Scan for the cell matching the given text and deliver its [x, y] coordinate at center. 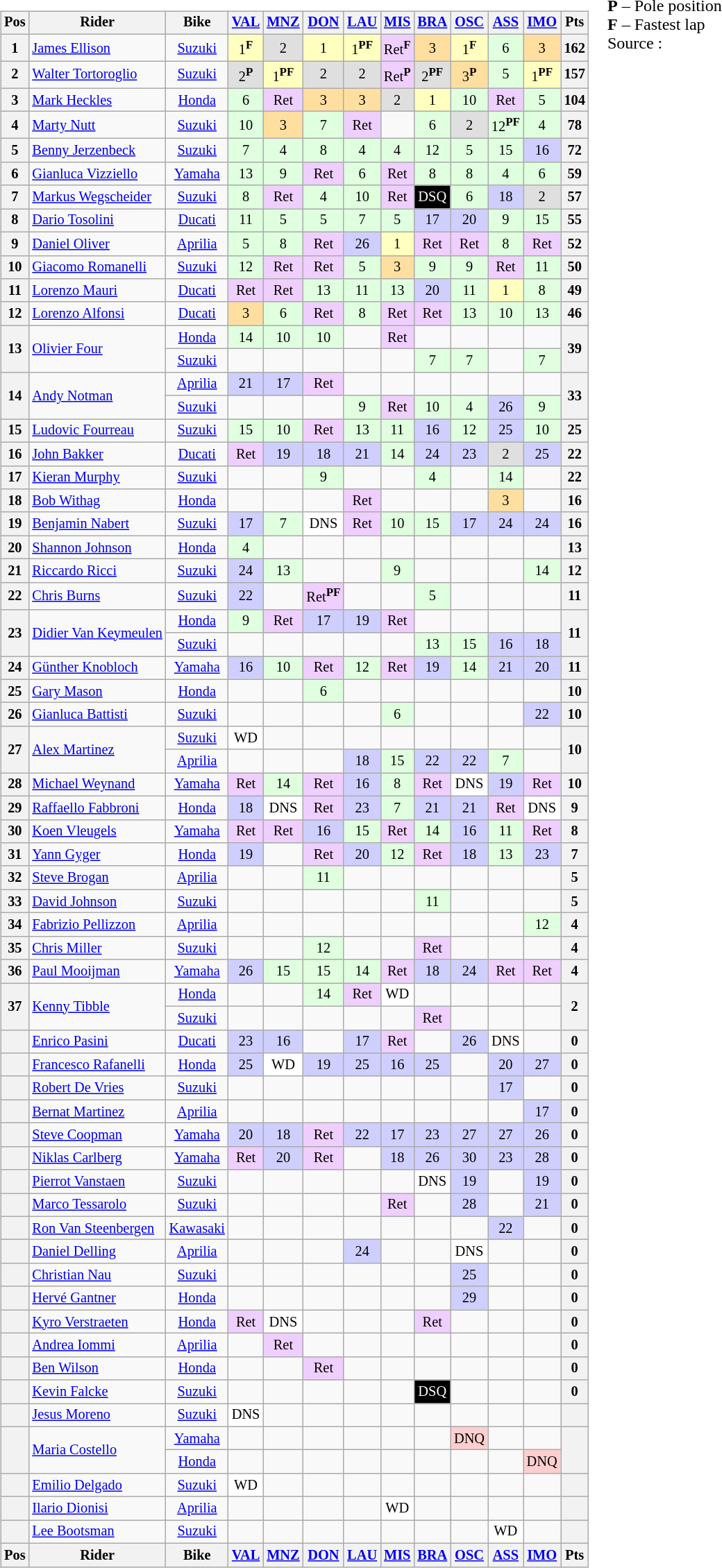
Bob Withag [97, 501]
Benny Jerzenbeck [97, 151]
Emilio Delgado [97, 1485]
55 [575, 221]
Jesus Moreno [97, 1415]
Kawasaki [197, 1228]
104 [575, 100]
39 [575, 348]
Ilario Dionisi [97, 1508]
Kenny Tibble [97, 1006]
James Ellison [97, 47]
Kevin Falcke [97, 1392]
Christian Nau [97, 1275]
35 [15, 948]
Lorenzo Alfonsi [97, 314]
Giacomo Romanelli [97, 267]
3P [469, 75]
Francesco Rafanelli [97, 1065]
Steve Coopman [97, 1135]
Paul Mooijman [97, 971]
Günther Knobloch [97, 668]
46 [575, 314]
David Johnson [97, 901]
36 [15, 971]
Kyro Verstraeten [97, 1322]
Enrico Pasini [97, 1041]
Bernat Martinez [97, 1111]
John Bakker [97, 454]
Olivier Four [97, 348]
Hervé Gantner [97, 1298]
162 [575, 47]
Chris Miller [97, 948]
78 [575, 125]
32 [15, 878]
Marty Nutt [97, 125]
12PF [505, 125]
Niklas Carlberg [97, 1158]
Fabrizio Pellizzon [97, 925]
Steve Brogan [97, 878]
RetPF [324, 595]
Andy Notman [97, 395]
Markus Wegscheider [97, 197]
Gianluca Vizziello [97, 173]
RetF [397, 47]
Kieran Murphy [97, 477]
Didier Van Keymeulen [97, 633]
52 [575, 244]
Dario Tosolini [97, 221]
Walter Tortoroglio [97, 75]
Daniel Oliver [97, 244]
157 [575, 75]
57 [575, 197]
Andrea Iommi [97, 1345]
2PF [432, 75]
Maria Costello [97, 1450]
Pierrot Vanstaen [97, 1182]
31 [15, 855]
72 [575, 151]
Gianluca Battisti [97, 715]
RetP [397, 75]
Ben Wilson [97, 1368]
Koen Vleugels [97, 831]
Chris Burns [97, 595]
Alex Martinez [97, 749]
2P [246, 75]
49 [575, 291]
Shannon Johnson [97, 547]
50 [575, 267]
34 [15, 925]
Michael Weynand [97, 785]
Yann Gyger [97, 855]
Lee Bootsman [97, 1532]
Ludovic Fourreau [97, 431]
Riccardo Ricci [97, 571]
59 [575, 173]
Marco Tessarolo [97, 1205]
Lorenzo Mauri [97, 291]
Mark Heckles [97, 100]
37 [15, 1006]
Daniel Delling [97, 1252]
Raffaello Fabbroni [97, 808]
Robert De Vries [97, 1088]
Benjamin Nabert [97, 524]
Ron Van Steenbergen [97, 1228]
Gary Mason [97, 691]
